From the cell containing the given text, extract its center point as (x, y) coordinate. 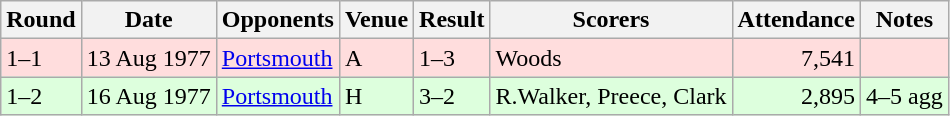
Date (148, 20)
R.Walker, Preece, Clark (611, 96)
13 Aug 1977 (148, 58)
H (376, 96)
4–5 agg (904, 96)
2,895 (796, 96)
Notes (904, 20)
Scorers (611, 20)
Round (41, 20)
Woods (611, 58)
1–1 (41, 58)
3–2 (452, 96)
16 Aug 1977 (148, 96)
Result (452, 20)
7,541 (796, 58)
A (376, 58)
Attendance (796, 20)
1–2 (41, 96)
1–3 (452, 58)
Opponents (278, 20)
Venue (376, 20)
